Output the (X, Y) coordinate of the center of the cell containing the given text.  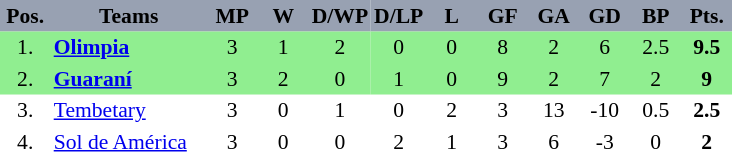
W (284, 16)
Pos. (26, 16)
L (452, 16)
GF (502, 16)
Olimpia (129, 48)
0.5 (656, 110)
MP (232, 16)
Teams (129, 16)
3. (26, 110)
7 (604, 79)
D/WP (340, 16)
8 (502, 48)
GD (604, 16)
9.5 (706, 48)
6 (604, 48)
-10 (604, 110)
BP (656, 16)
1. (26, 48)
Tembetary (129, 110)
D/LP (398, 16)
13 (554, 110)
Pts. (706, 16)
2. (26, 79)
GA (554, 16)
Guaraní (129, 79)
